Return the (x, y) coordinate for the center point of the cell that contains the specified text.  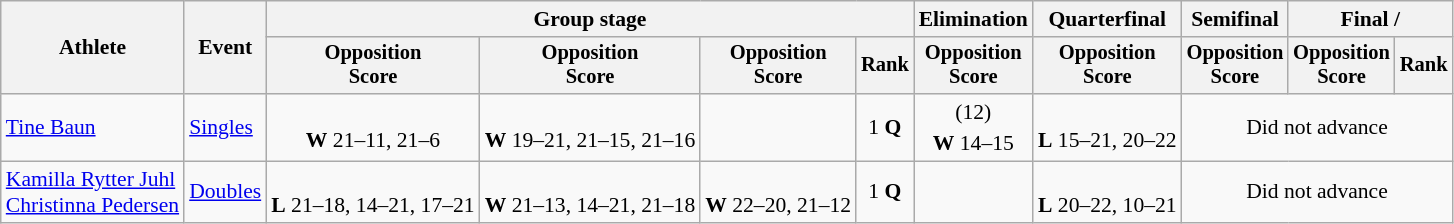
Semifinal (1236, 19)
W 21–13, 14–21, 21–18 (590, 192)
Group stage (590, 19)
Final / (1370, 19)
L 21–18, 14–21, 17–21 (372, 192)
Quarterfinal (1108, 19)
Kamilla Rytter JuhlChristinna Pedersen (92, 192)
L 15–21, 20–22 (1108, 128)
Tine Baun (92, 128)
L 20–22, 10–21 (1108, 192)
W 22–20, 21–12 (778, 192)
W 19–21, 21–15, 21–16 (590, 128)
W 21–11, 21–6 (372, 128)
Event (225, 48)
(12)W 14–15 (974, 128)
Athlete (92, 48)
Singles (225, 128)
Elimination (974, 19)
Doubles (225, 192)
